Identify which cell holds the provided text, then report its (X, Y) central coordinate. 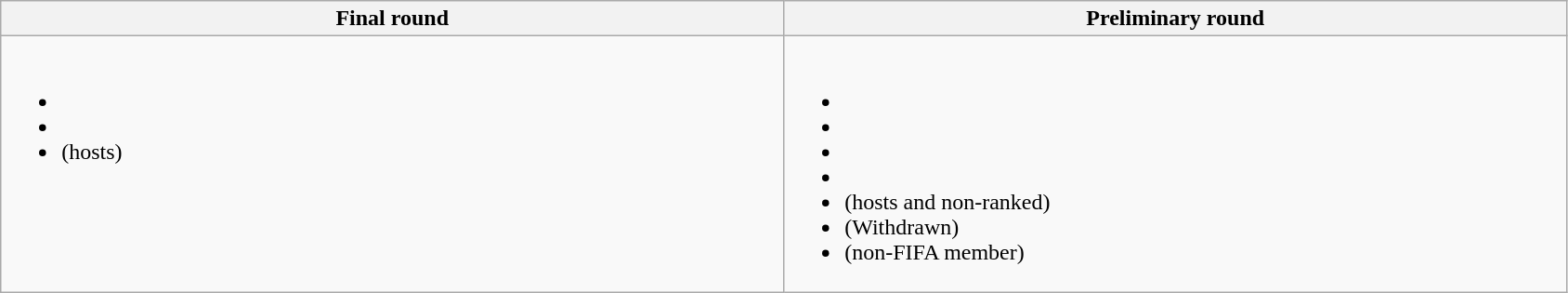
(hosts and non-ranked) (Withdrawn) (non-FIFA member) (1176, 164)
(hosts) (392, 164)
Final round (392, 19)
Preliminary round (1176, 19)
